Locate the cell with the specified text and output its (x, y) center coordinate. 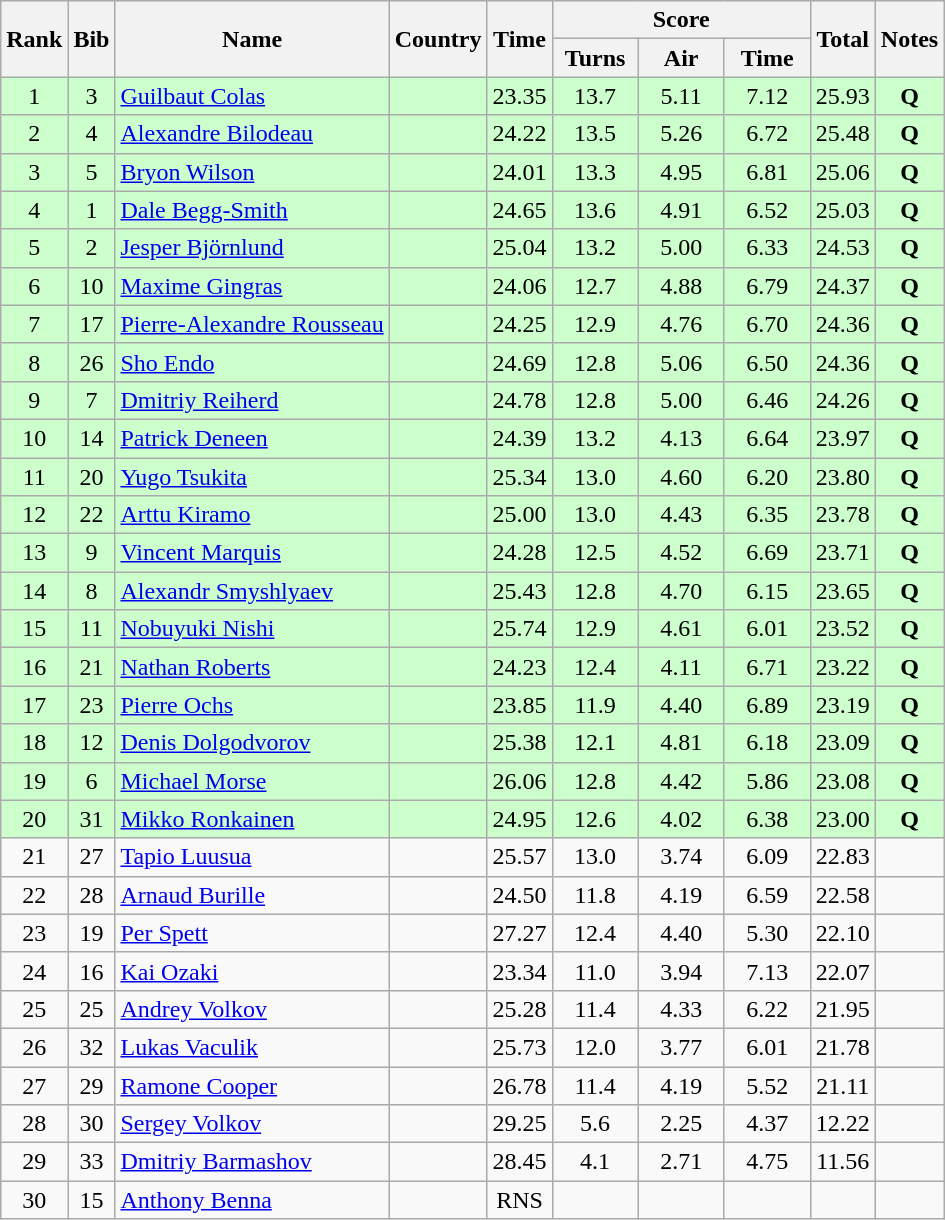
12.1 (595, 743)
4.13 (681, 438)
5.11 (681, 96)
Denis Dolgodvorov (252, 743)
5.06 (681, 362)
Dmitriy Barmashov (252, 1162)
22.10 (842, 933)
4.91 (681, 210)
23.65 (842, 591)
25.43 (520, 591)
21.95 (842, 1009)
23.09 (842, 743)
23.00 (842, 819)
24.22 (520, 134)
11.0 (595, 971)
24.78 (520, 400)
4.81 (681, 743)
Dmitriy Reiherd (252, 400)
2.25 (681, 1124)
4.76 (681, 324)
24.95 (520, 819)
4.1 (595, 1162)
23.80 (842, 477)
6.79 (767, 286)
6.89 (767, 705)
Mikko Ronkainen (252, 819)
12.7 (595, 286)
13.3 (595, 172)
24.28 (520, 553)
18 (34, 743)
33 (92, 1162)
Notes (909, 39)
24.53 (842, 248)
4.61 (681, 629)
11.8 (595, 895)
Score (681, 20)
6.09 (767, 857)
Michael Morse (252, 781)
6.71 (767, 667)
Rank (34, 39)
22.58 (842, 895)
3.77 (681, 1047)
4.88 (681, 286)
7.13 (767, 971)
Nathan Roberts (252, 667)
12.5 (595, 553)
6.72 (767, 134)
6.64 (767, 438)
4.33 (681, 1009)
6.22 (767, 1009)
Sho Endo (252, 362)
5.26 (681, 134)
Lukas Vaculik (252, 1047)
23.97 (842, 438)
25.93 (842, 96)
22.07 (842, 971)
24.26 (842, 400)
24.01 (520, 172)
Arttu Kiramo (252, 515)
4.43 (681, 515)
32 (92, 1047)
25.00 (520, 515)
5.6 (595, 1124)
Ramone Cooper (252, 1085)
24.50 (520, 895)
22.83 (842, 857)
25.28 (520, 1009)
23.22 (842, 667)
13 (34, 553)
Maxime Gingras (252, 286)
4.37 (767, 1124)
6.20 (767, 477)
23.78 (842, 515)
29.25 (520, 1124)
4.52 (681, 553)
28.45 (520, 1162)
6.69 (767, 553)
5.52 (767, 1085)
23.71 (842, 553)
23.08 (842, 781)
11.56 (842, 1162)
6.15 (767, 591)
25.34 (520, 477)
Air (681, 58)
13.6 (595, 210)
24.69 (520, 362)
23.35 (520, 96)
25.73 (520, 1047)
6.59 (767, 895)
6.70 (767, 324)
6.46 (767, 400)
3.94 (681, 971)
2.71 (681, 1162)
Vincent Marquis (252, 553)
21.11 (842, 1085)
Pierre-Alexandre Rousseau (252, 324)
23.52 (842, 629)
4.11 (681, 667)
Bryon Wilson (252, 172)
12.6 (595, 819)
Pierre Ochs (252, 705)
Dale Begg-Smith (252, 210)
26.06 (520, 781)
4.70 (681, 591)
Bib (92, 39)
25.48 (842, 134)
31 (92, 819)
25.04 (520, 248)
26.78 (520, 1085)
Andrey Volkov (252, 1009)
6.33 (767, 248)
24.23 (520, 667)
6.81 (767, 172)
Sergey Volkov (252, 1124)
21.78 (842, 1047)
23.34 (520, 971)
24.25 (520, 324)
Anthony Benna (252, 1200)
23.19 (842, 705)
25.03 (842, 210)
24.06 (520, 286)
4.75 (767, 1162)
11.9 (595, 705)
5.86 (767, 781)
RNS (520, 1200)
Alexandre Bilodeau (252, 134)
25.38 (520, 743)
25.74 (520, 629)
7.12 (767, 96)
6.50 (767, 362)
27.27 (520, 933)
Patrick Deneen (252, 438)
Name (252, 39)
6.52 (767, 210)
4.42 (681, 781)
Turns (595, 58)
Country (438, 39)
24.39 (520, 438)
6.35 (767, 515)
12.22 (842, 1124)
Alexandr Smyshlyaev (252, 591)
24.37 (842, 286)
6.38 (767, 819)
4.60 (681, 477)
3.74 (681, 857)
Nobuyuki Nishi (252, 629)
24.65 (520, 210)
13.7 (595, 96)
4.02 (681, 819)
4.95 (681, 172)
23.85 (520, 705)
25.57 (520, 857)
13.5 (595, 134)
Kai Ozaki (252, 971)
Tapio Luusua (252, 857)
Per Spett (252, 933)
6.18 (767, 743)
12.0 (595, 1047)
Total (842, 39)
24 (34, 971)
25.06 (842, 172)
Yugo Tsukita (252, 477)
Arnaud Burille (252, 895)
5.30 (767, 933)
Jesper Björnlund (252, 248)
Guilbaut Colas (252, 96)
